Return [x, y] of the center of cell containing provided text 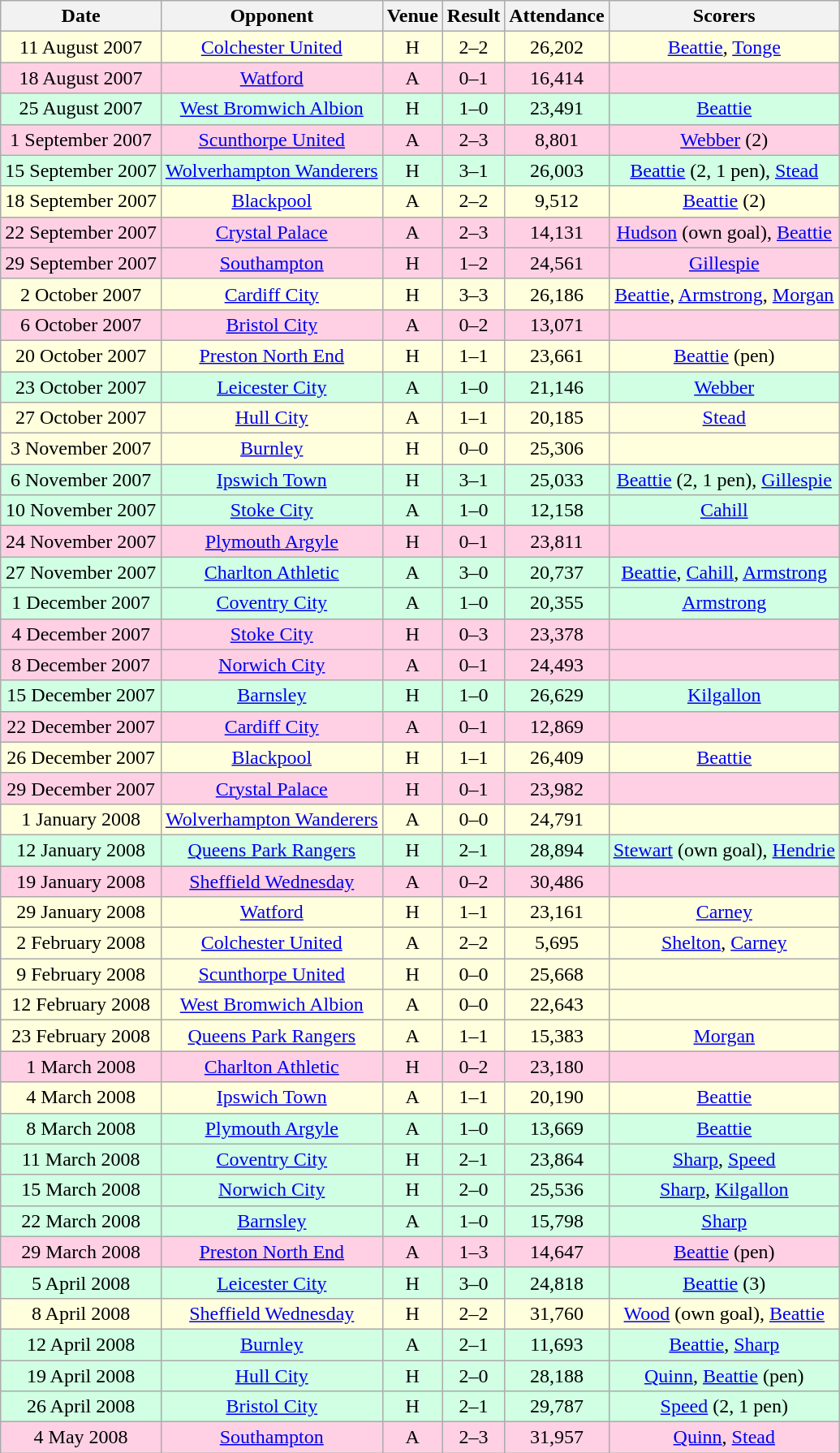
22 September 2007 [81, 232]
18 September 2007 [81, 201]
1 September 2007 [81, 140]
Quinn, Stead [724, 1438]
Beattie (3) [724, 1283]
29 March 2008 [81, 1252]
29 January 2008 [81, 912]
13,071 [557, 325]
25 August 2007 [81, 109]
23,491 [557, 109]
3–3 [473, 294]
Shelton, Carney [724, 943]
12,869 [557, 726]
Cahill [724, 511]
5,695 [557, 943]
31,760 [557, 1313]
Sharp, Speed [724, 1159]
29 September 2007 [81, 263]
15 September 2007 [81, 170]
23,378 [557, 634]
10 November 2007 [81, 511]
11,693 [557, 1344]
22 March 2008 [81, 1221]
Sharp, Kilgallon [724, 1190]
25,033 [557, 480]
1–2 [473, 263]
19 April 2008 [81, 1376]
1 March 2008 [81, 1067]
23,811 [557, 541]
25,306 [557, 449]
26,186 [557, 294]
8 December 2007 [81, 665]
26,409 [557, 757]
1 December 2007 [81, 603]
15 December 2007 [81, 696]
12 April 2008 [81, 1344]
2 October 2007 [81, 294]
22,643 [557, 1005]
Stewart (own goal), Hendrie [724, 850]
8 March 2008 [81, 1128]
29 December 2007 [81, 788]
23 October 2007 [81, 387]
26 December 2007 [81, 757]
Kilgallon [724, 696]
Beattie, Tonge [724, 47]
24,818 [557, 1283]
Hudson (own goal), Beattie [724, 232]
15,798 [557, 1221]
3 November 2007 [81, 449]
9,512 [557, 201]
15 March 2008 [81, 1190]
14,647 [557, 1252]
20,355 [557, 603]
1 January 2008 [81, 819]
8,801 [557, 140]
11 March 2008 [81, 1159]
5 April 2008 [81, 1283]
8 April 2008 [81, 1313]
4 May 2008 [81, 1438]
26,202 [557, 47]
Beattie, Armstrong, Morgan [724, 294]
28,894 [557, 850]
25,668 [557, 974]
26 April 2008 [81, 1407]
Beattie (2, 1 pen), Stead [724, 170]
30,486 [557, 881]
13,669 [557, 1128]
24 November 2007 [81, 541]
Morgan [724, 1036]
23,161 [557, 912]
Beattie, Sharp [724, 1344]
Wood (own goal), Beattie [724, 1313]
15,383 [557, 1036]
20,737 [557, 572]
18 August 2007 [81, 78]
4 December 2007 [81, 634]
9 February 2008 [81, 974]
Beattie, Cahill, Armstrong [724, 572]
20,185 [557, 418]
Sharp [724, 1221]
Beattie (2) [724, 201]
22 December 2007 [81, 726]
Webber (2) [724, 140]
23,982 [557, 788]
Webber [724, 387]
2 February 2008 [81, 943]
6 November 2007 [81, 480]
27 October 2007 [81, 418]
Stead [724, 418]
12 January 2008 [81, 850]
Date [81, 16]
20 October 2007 [81, 356]
Quinn, Beattie (pen) [724, 1376]
Venue [412, 16]
1–3 [473, 1252]
24,493 [557, 665]
26,629 [557, 696]
12,158 [557, 511]
23,864 [557, 1159]
12 February 2008 [81, 1005]
Beattie (2, 1 pen), Gillespie [724, 480]
21,146 [557, 387]
16,414 [557, 78]
Result [473, 16]
0–3 [473, 634]
14,131 [557, 232]
11 August 2007 [81, 47]
23,180 [557, 1067]
23,661 [557, 356]
Attendance [557, 16]
23 February 2008 [81, 1036]
Carney [724, 912]
Gillespie [724, 263]
Opponent [271, 16]
Speed (2, 1 pen) [724, 1407]
24,791 [557, 819]
25,536 [557, 1190]
29,787 [557, 1407]
26,003 [557, 170]
4 March 2008 [81, 1097]
31,957 [557, 1438]
27 November 2007 [81, 572]
19 January 2008 [81, 881]
24,561 [557, 263]
20,190 [557, 1097]
28,188 [557, 1376]
Armstrong [724, 603]
Scorers [724, 16]
6 October 2007 [81, 325]
